Determine the [X, Y] coordinate at the center of the cell enclosing the given text.  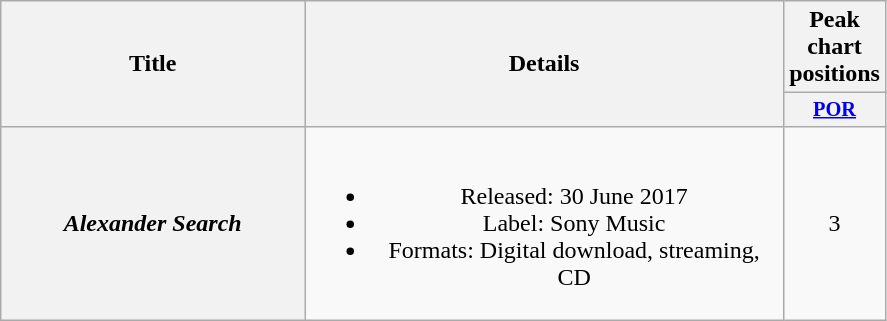
POR [835, 110]
Details [544, 64]
Title [153, 64]
Alexander Search [153, 223]
3 [835, 223]
Peak chart positions [835, 47]
Released: 30 June 2017 Label: Sony MusicFormats: Digital download, streaming, CD [544, 223]
